Identify which cell holds the provided text, then report its [x, y] central coordinate. 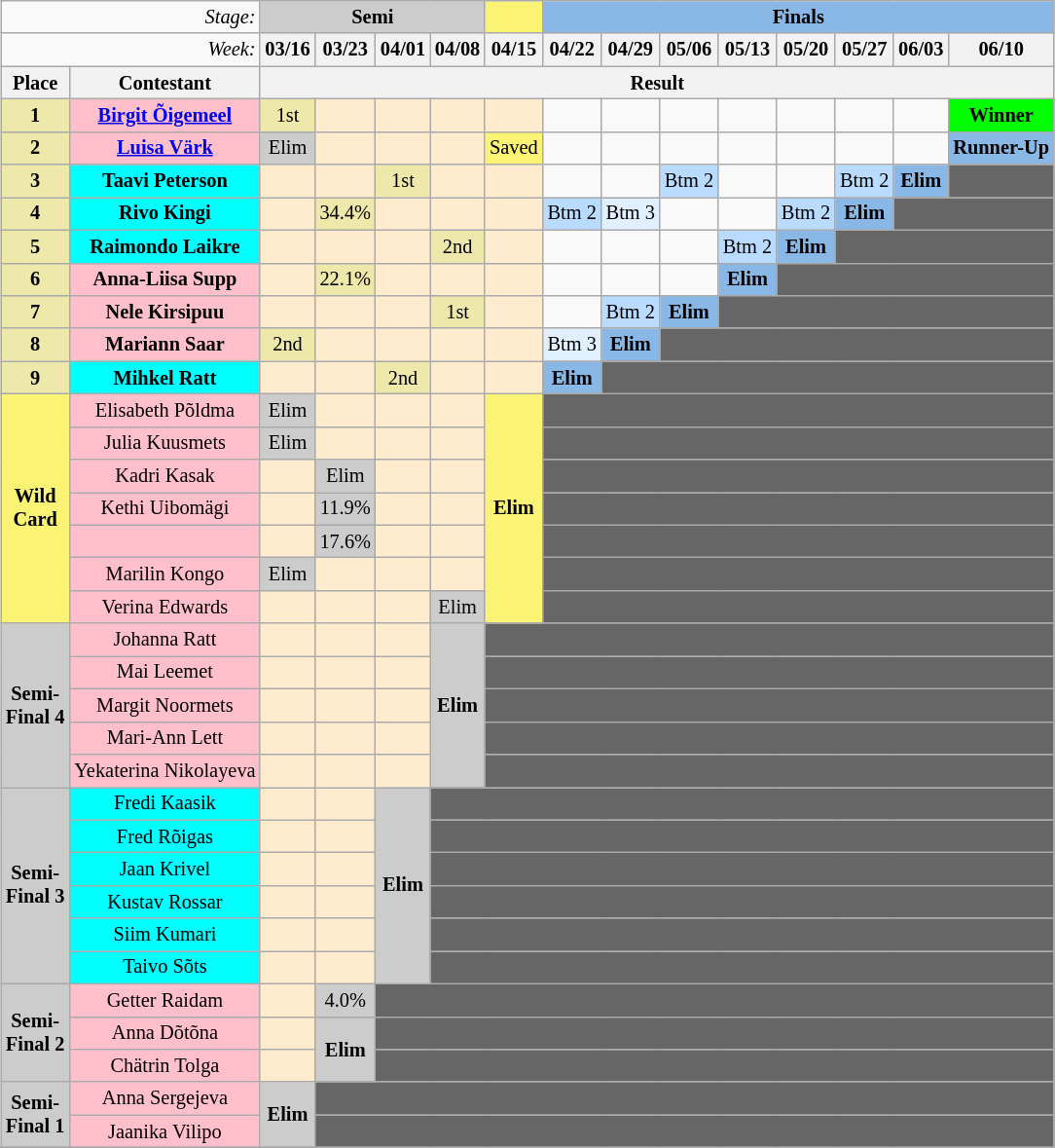
Week: [130, 50]
03/23 [346, 50]
05/13 [747, 50]
Kadri Kasak [164, 476]
34.4% [346, 213]
2 [35, 148]
Semi-Final 3 [35, 885]
Rivo Kingi [164, 213]
WildCard [35, 508]
9 [35, 378]
Verina Edwards [164, 607]
05/20 [806, 50]
04/22 [572, 50]
Anna-Liisa Supp [164, 279]
Stage: [130, 17]
06/03 [921, 50]
Taavi Peterson [164, 181]
Marilin Kongo [164, 574]
Runner-Up [1000, 148]
Result [656, 83]
Anna Dõtõna [164, 1033]
Siim Kumari [164, 935]
1 [35, 115]
Place [35, 83]
4.0% [346, 1000]
05/06 [689, 50]
Taivo Sõts [164, 967]
Julia Kuusmets [164, 443]
Saved [514, 148]
Getter Raidam [164, 1000]
Semi-Final 1 [35, 1114]
5 [35, 246]
Jaanika Vilipo [164, 1131]
Anna Sergejeva [164, 1098]
03/16 [287, 50]
04/01 [403, 50]
Mariann Saar [164, 345]
Fred Rõigas [164, 836]
17.6% [346, 541]
3 [35, 181]
Margit Noormets [164, 705]
8 [35, 345]
04/08 [457, 50]
Semi-Final 2 [35, 1032]
Winner [1000, 115]
4 [35, 213]
Finals [798, 17]
Kethi Uibomägi [164, 508]
Nele Kirsipuu [164, 312]
Kustav Rossar [164, 902]
Birgit Õigemeel [164, 115]
04/29 [631, 50]
Jaan Krivel [164, 869]
Mihkel Ratt [164, 378]
Elisabeth Põldma [164, 410]
6 [35, 279]
Mari-Ann Lett [164, 738]
06/10 [1000, 50]
7 [35, 312]
Contestant [164, 83]
11.9% [346, 508]
Johanna Ratt [164, 640]
Mai Leemet [164, 672]
Yekaterina Nikolayeva [164, 770]
Luisa Värk [164, 148]
05/27 [864, 50]
04/15 [514, 50]
Chätrin Tolga [164, 1065]
Raimondo Laikre [164, 246]
Semi [372, 17]
22.1% [346, 279]
Fredi Kaasik [164, 803]
Semi-Final 4 [35, 705]
